Detect which cell encompasses the target text, then output its (x, y) center coordinate. 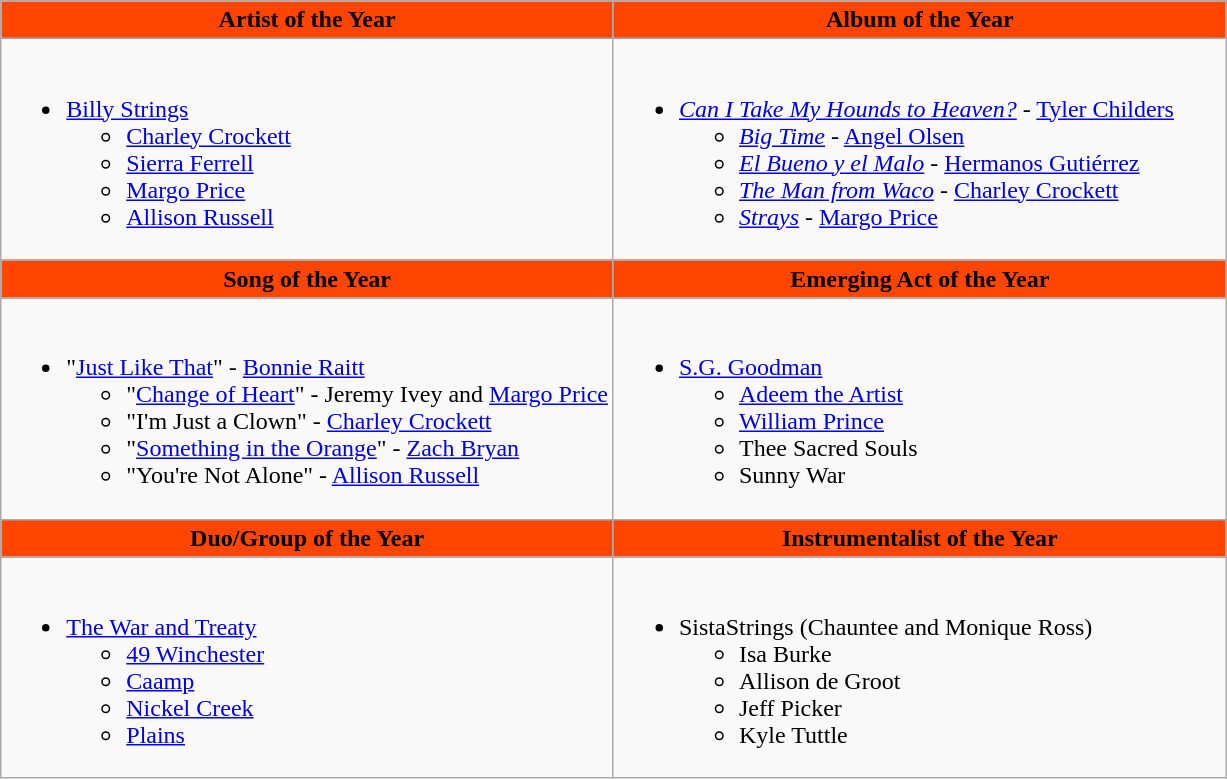
Billy StringsCharley CrockettSierra FerrellMargo PriceAllison Russell (308, 150)
Emerging Act of the Year (920, 279)
Artist of the Year (308, 20)
SistaStrings (Chauntee and Monique Ross)Isa BurkeAllison de GrootJeff PickerKyle Tuttle (920, 668)
Instrumentalist of the Year (920, 538)
The War and Treaty49 WinchesterCaampNickel CreekPlains (308, 668)
Duo/Group of the Year (308, 538)
Song of the Year (308, 279)
Album of the Year (920, 20)
S.G. GoodmanAdeem the ArtistWilliam PrinceThee Sacred SoulsSunny War (920, 408)
